Determine the [x, y] coordinate at the center of the cell enclosing the given text.  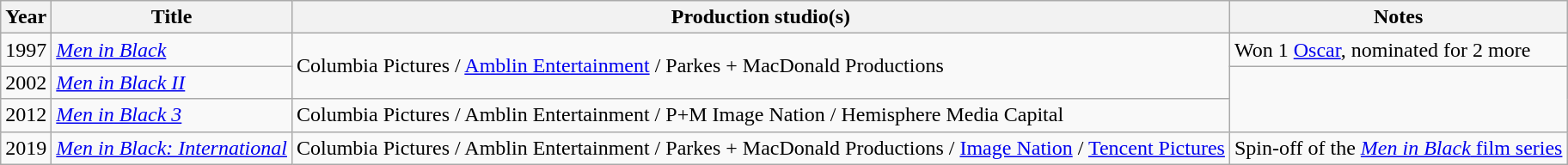
Title [172, 17]
Men in Black: International [172, 148]
Notes [1398, 17]
Columbia Pictures / Amblin Entertainment / P+M Image Nation / Hemisphere Media Capital [760, 115]
Men in Black II [172, 82]
2019 [26, 148]
Year [26, 17]
1997 [26, 50]
2012 [26, 115]
Spin-off of the Men in Black film series [1398, 148]
Men in Black [172, 50]
Won 1 Oscar, nominated for 2 more [1398, 50]
Production studio(s) [760, 17]
Columbia Pictures / Amblin Entertainment / Parkes + MacDonald Productions / Image Nation / Tencent Pictures [760, 148]
2002 [26, 82]
Columbia Pictures / Amblin Entertainment / Parkes + MacDonald Productions [760, 66]
Men in Black 3 [172, 115]
